Return [x, y] of the center of cell containing provided text 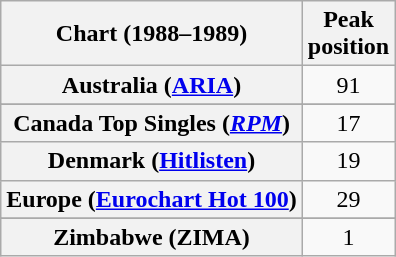
Australia (ARIA) [152, 85]
Chart (1988–1989) [152, 34]
91 [348, 85]
Peakposition [348, 34]
Canada Top Singles (RPM) [152, 123]
Europe (Eurochart Hot 100) [152, 199]
29 [348, 199]
Zimbabwe (ZIMA) [152, 237]
1 [348, 237]
17 [348, 123]
Denmark (Hitlisten) [152, 161]
19 [348, 161]
